Detect which cell encompasses the target text, then output its [x, y] center coordinate. 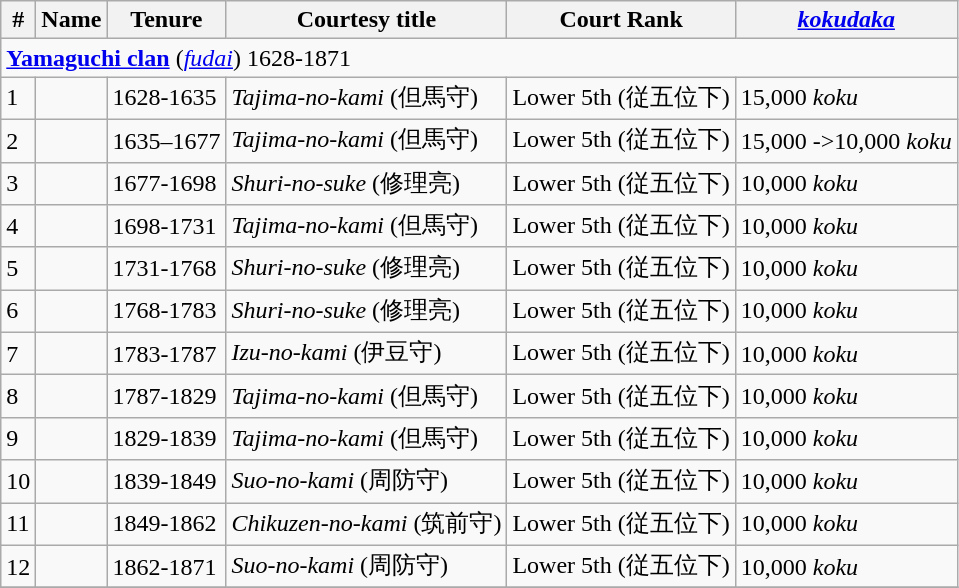
12 [18, 566]
Tenure [166, 20]
1635–1677 [166, 140]
7 [18, 354]
# [18, 20]
10 [18, 482]
Yamaguchi clan (fudai) 1628-1871 [479, 58]
1731-1768 [166, 268]
Chikuzen-no-kami (筑前守) [366, 524]
11 [18, 524]
1849-1862 [166, 524]
1698-1731 [166, 226]
9 [18, 438]
1829-1839 [166, 438]
5 [18, 268]
15,000 koku [846, 98]
1787-1829 [166, 396]
4 [18, 226]
1677-1698 [166, 184]
8 [18, 396]
Court Rank [621, 20]
3 [18, 184]
15,000 ->10,000 koku [846, 140]
2 [18, 140]
kokudaka [846, 20]
1628-1635 [166, 98]
Name [72, 20]
1839-1849 [166, 482]
1783-1787 [166, 354]
Izu-no-kami (伊豆守) [366, 354]
1768-1783 [166, 312]
1862-1871 [166, 566]
6 [18, 312]
1 [18, 98]
Courtesy title [366, 20]
